Return the [X, Y] coordinate for the center point of the cell that contains the specified text.  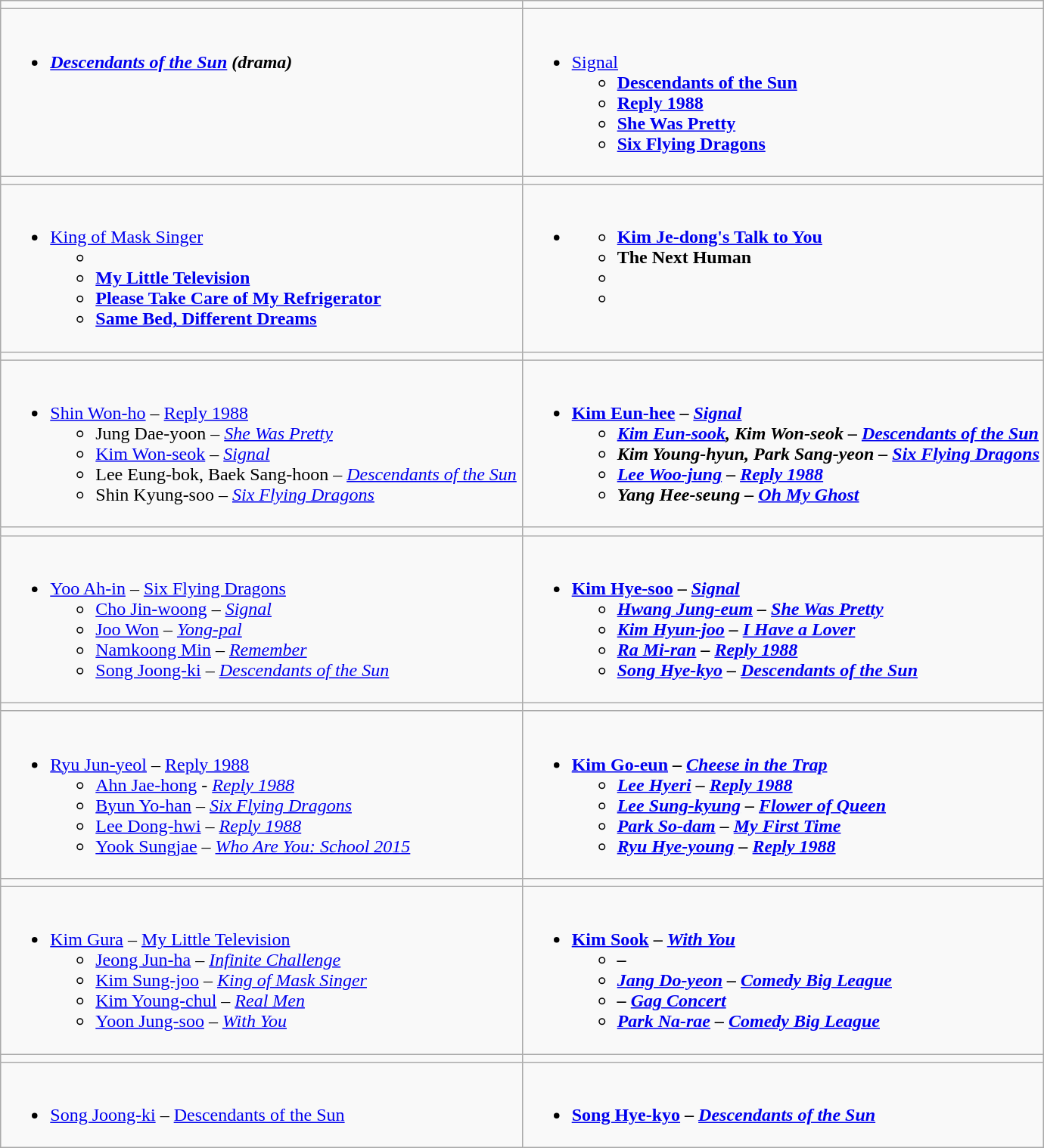
Ryu Jun-yeol – Reply 1988Ahn Jae-hong - Reply 1988Byun Yo-han – Six Flying DragonsLee Dong-hwi – Reply 1988Yook Sungjae – Who Are You: School 2015 [262, 794]
Song Hye-kyo – Descendants of the Sun [782, 1106]
Kim Sook – With You – Jang Do-yeon – Comedy Big League – Gag ConcertPark Na-rae – Comedy Big League [782, 970]
SignalDescendants of the SunReply 1988She Was PrettySix Flying Dragons [782, 92]
Kim Go-eun – Cheese in the TrapLee Hyeri – Reply 1988Lee Sung-kyung – Flower of QueenPark So-dam – My First TimeRyu Hye-young – Reply 1988 [782, 794]
Kim Je-dong's Talk to YouThe Next Human [782, 268]
Song Joong-ki – Descendants of the Sun [262, 1106]
Descendants of the Sun (drama) [262, 92]
Kim Hye-soo – SignalHwang Jung-eum – She Was PrettyKim Hyun-joo – I Have a LoverRa Mi-ran – Reply 1988Song Hye-kyo – Descendants of the Sun [782, 619]
King of Mask SingerMy Little TelevisionPlease Take Care of My RefrigeratorSame Bed, Different Dreams [262, 268]
Kim Gura – My Little TelevisionJeong Jun-ha – Infinite ChallengeKim Sung-joo – King of Mask SingerKim Young-chul – Real MenYoon Jung-soo – With You [262, 970]
Yoo Ah-in – Six Flying DragonsCho Jin-woong – SignalJoo Won – Yong-palNamkoong Min – RememberSong Joong-ki – Descendants of the Sun [262, 619]
